Locate the cell with the specified text and output its [X, Y] center coordinate. 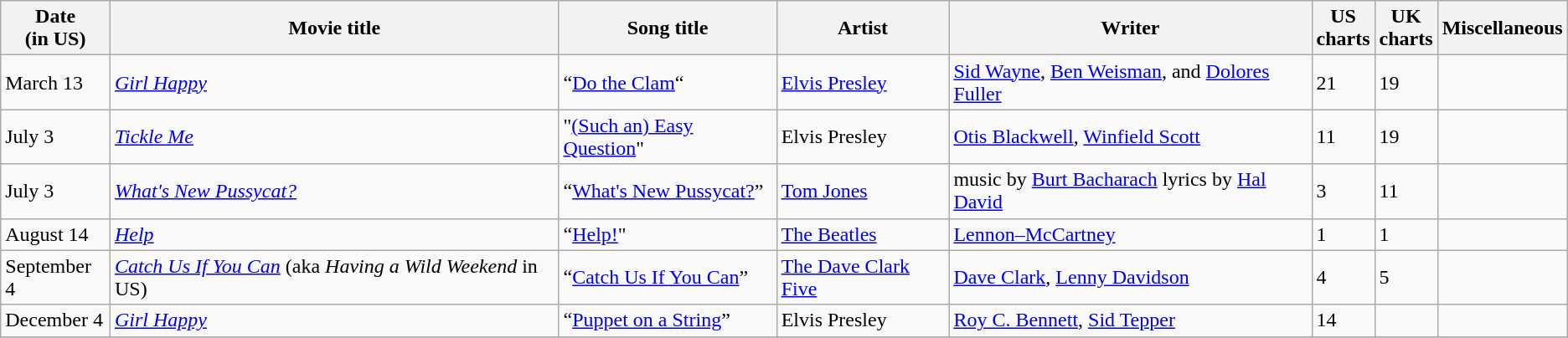
4 [1344, 278]
Date(in US) [55, 28]
March 13 [55, 82]
21 [1344, 82]
Tom Jones [863, 191]
Writer [1131, 28]
“What's New Pussycat?” [668, 191]
"(Such an) Easy Question" [668, 137]
The Beatles [863, 234]
The Dave Clark Five [863, 278]
Artist [863, 28]
Movie title [334, 28]
US charts [1344, 28]
Sid Wayne, Ben Weisman, and Dolores Fuller [1131, 82]
“Help!" [668, 234]
Help [334, 234]
“Catch Us If You Can” [668, 278]
5 [1406, 278]
Otis Blackwell, Winfield Scott [1131, 137]
“Do the Clam“ [668, 82]
UKcharts [1406, 28]
Lennon–McCartney [1131, 234]
Miscellaneous [1503, 28]
Dave Clark, Lenny Davidson [1131, 278]
Catch Us If You Can (aka Having a Wild Weekend in US) [334, 278]
December 4 [55, 320]
14 [1344, 320]
Roy C. Bennett, Sid Tepper [1131, 320]
music by Burt Bacharach lyrics by Hal David [1131, 191]
3 [1344, 191]
What's New Pussycat? [334, 191]
Tickle Me [334, 137]
Song title [668, 28]
August 14 [55, 234]
“Puppet on a String” [668, 320]
September 4 [55, 278]
